Locate the cell with the specified text and output its (X, Y) center coordinate. 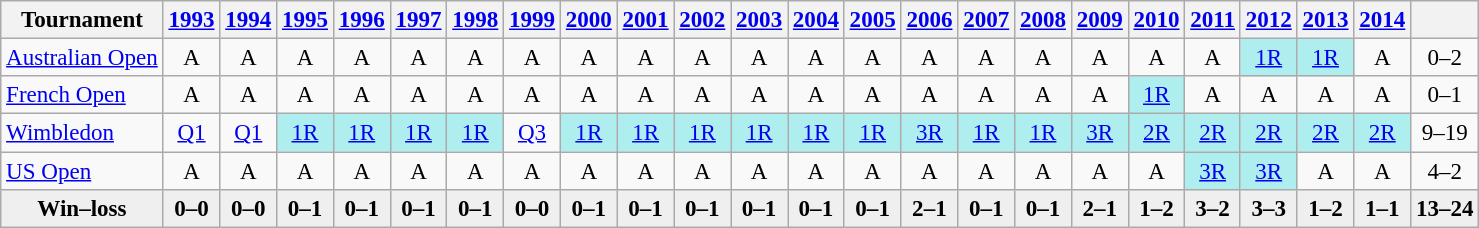
2008 (1044, 20)
2014 (1382, 20)
3–3 (1268, 209)
US Open (82, 171)
2005 (872, 20)
4–2 (1445, 171)
Q3 (532, 133)
Wimbledon (82, 133)
Tournament (82, 20)
2013 (1326, 20)
2010 (1156, 20)
1996 (362, 20)
2003 (760, 20)
Australian Open (82, 58)
2001 (646, 20)
Win–loss (82, 209)
1999 (532, 20)
1997 (418, 20)
2000 (588, 20)
1998 (476, 20)
2007 (986, 20)
9–19 (1445, 133)
1994 (248, 20)
3–2 (1213, 209)
2012 (1268, 20)
2006 (930, 20)
0–2 (1445, 58)
1995 (306, 20)
13–24 (1445, 209)
1993 (192, 20)
2011 (1213, 20)
1–1 (1382, 209)
2009 (1100, 20)
2004 (816, 20)
French Open (82, 95)
2002 (702, 20)
